Locate the cell with the specified text and output its [x, y] center coordinate. 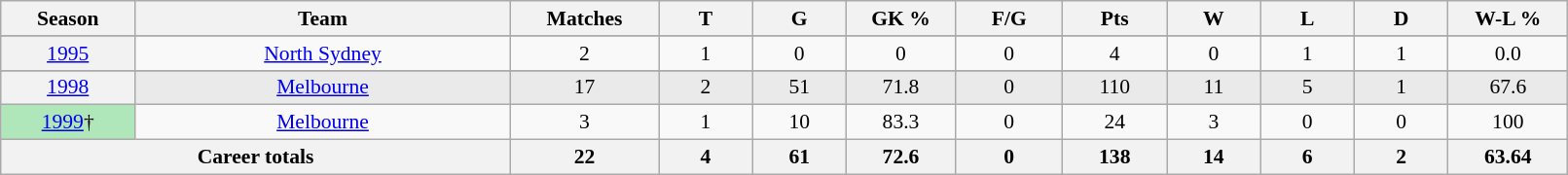
0.0 [1509, 53]
W-L % [1509, 18]
110 [1115, 87]
1995 [68, 53]
North Sydney [323, 53]
Team [323, 18]
72.6 [900, 157]
63.64 [1509, 157]
61 [799, 157]
24 [1115, 122]
5 [1307, 87]
Matches [584, 18]
67.6 [1509, 87]
D [1401, 18]
51 [799, 87]
83.3 [900, 122]
T [706, 18]
GK % [900, 18]
138 [1115, 157]
1999† [68, 122]
G [799, 18]
W [1214, 18]
22 [584, 157]
11 [1214, 87]
L [1307, 18]
6 [1307, 157]
14 [1214, 157]
F/G [1009, 18]
Season [68, 18]
Career totals [256, 157]
100 [1509, 122]
71.8 [900, 87]
1998 [68, 87]
Pts [1115, 18]
17 [584, 87]
10 [799, 122]
